Return the (x, y) coordinate for the center point of the cell that contains the specified text.  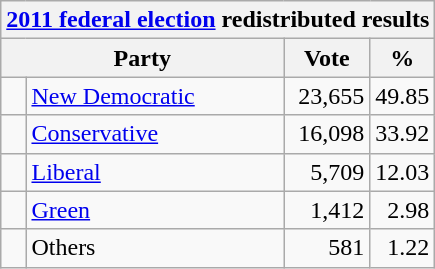
16,098 (327, 134)
23,655 (327, 96)
1.22 (402, 248)
33.92 (402, 134)
% (402, 58)
2011 federal election redistributed results (218, 20)
12.03 (402, 172)
Conservative (155, 134)
581 (327, 248)
Party (142, 58)
2.98 (402, 210)
Green (155, 210)
Vote (327, 58)
49.85 (402, 96)
5,709 (327, 172)
New Democratic (155, 96)
1,412 (327, 210)
Liberal (155, 172)
Others (155, 248)
